Identify which cell holds the provided text, then report its (X, Y) central coordinate. 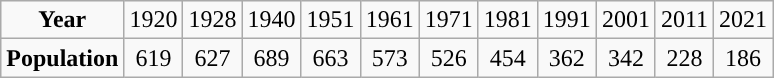
573 (390, 58)
627 (212, 58)
362 (566, 58)
1971 (448, 20)
1981 (508, 20)
2001 (626, 20)
689 (272, 58)
619 (154, 58)
Year (62, 20)
526 (448, 58)
2021 (744, 20)
228 (684, 58)
186 (744, 58)
454 (508, 58)
2011 (684, 20)
1951 (330, 20)
1940 (272, 20)
1991 (566, 20)
1920 (154, 20)
Population (62, 58)
663 (330, 58)
1961 (390, 20)
1928 (212, 20)
342 (626, 58)
